Identify which cell holds the provided text, then report its [x, y] central coordinate. 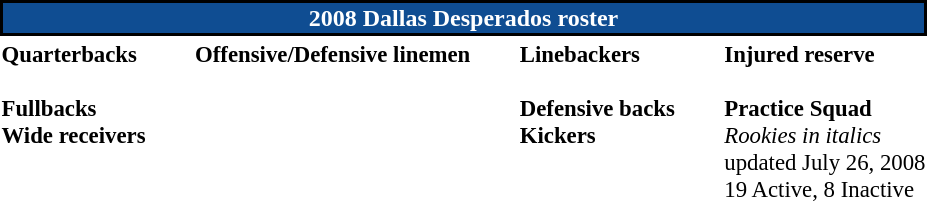
2008 Dallas Desperados roster [464, 18]
